Output the (X, Y) coordinate of the center of the cell containing the given text.  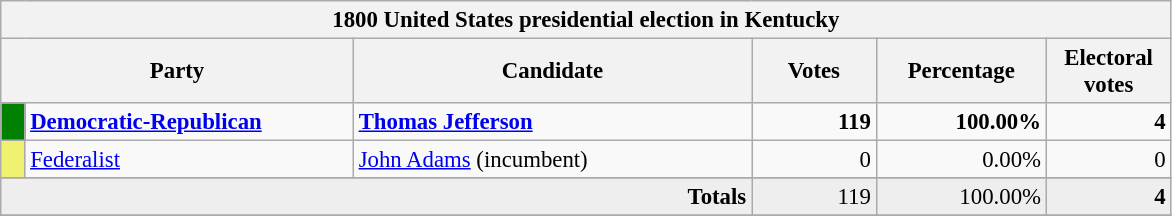
John Adams (incumbent) (552, 160)
Candidate (552, 72)
Democratic-Republican (189, 122)
Electoral votes (1108, 72)
Percentage (961, 72)
Federalist (189, 160)
Votes (814, 72)
0.00% (961, 160)
Party (178, 72)
1800 United States presidential election in Kentucky (586, 20)
Thomas Jefferson (552, 122)
Totals (376, 197)
